Find where the given text appears and provide that cell's center as (X, Y) coordinate. 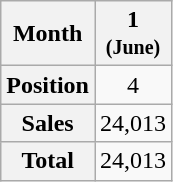
Position (48, 85)
4 (132, 85)
1(June) (132, 34)
Month (48, 34)
Sales (48, 123)
Total (48, 161)
